Return the [X, Y] coordinate for the center point of the cell that contains the specified text.  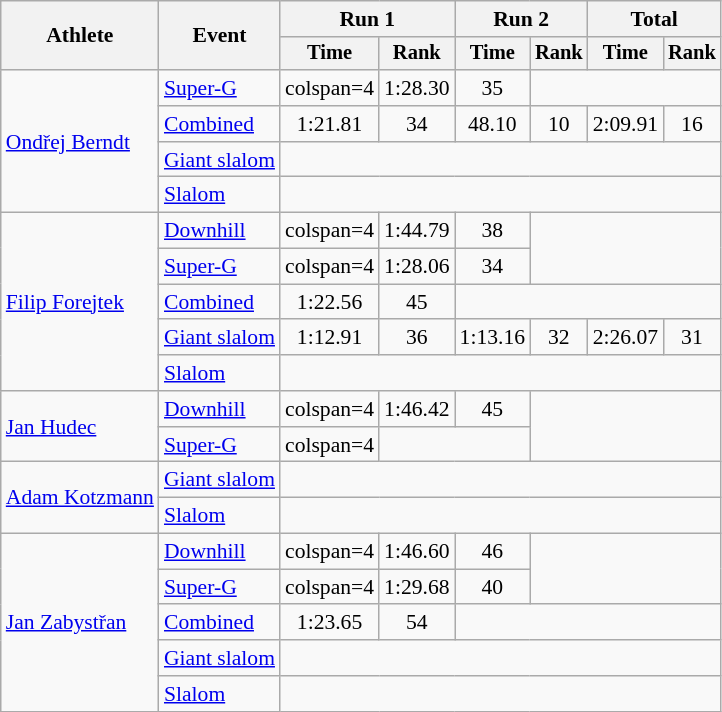
54 [416, 623]
48.10 [492, 124]
Ondřej Berndt [80, 141]
2:26.07 [626, 338]
46 [492, 552]
Filip Forejtek [80, 302]
35 [492, 88]
1:22.56 [330, 302]
1:46.60 [416, 552]
1:21.81 [330, 124]
Jan Zabystřan [80, 623]
1:46.42 [416, 409]
1:29.68 [416, 587]
31 [692, 338]
40 [492, 587]
1:28.06 [416, 267]
Total [654, 19]
1:13.16 [492, 338]
1:28.30 [416, 88]
Run 2 [522, 19]
1:23.65 [330, 623]
1:12.91 [330, 338]
10 [559, 124]
36 [416, 338]
32 [559, 338]
Run 1 [368, 19]
Adam Kotzmann [80, 498]
Athlete [80, 36]
16 [692, 124]
Event [220, 36]
38 [492, 231]
2:09.91 [626, 124]
Jan Hudec [80, 426]
1:44.79 [416, 231]
